Detect which cell encompasses the target text, then output its (X, Y) center coordinate. 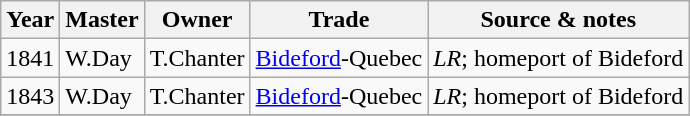
Year (30, 20)
1843 (30, 96)
Master (102, 20)
1841 (30, 58)
Source & notes (558, 20)
Owner (197, 20)
Trade (339, 20)
